Find where the given text appears and provide that cell's center as [x, y] coordinate. 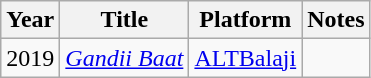
ALTBalaji [246, 58]
Year [30, 20]
Title [124, 20]
Gandii Baat [124, 58]
Platform [246, 20]
Notes [336, 20]
2019 [30, 58]
